Pinpoint the cell where the given text exists, returning its (X, Y) midpoint coordinate. 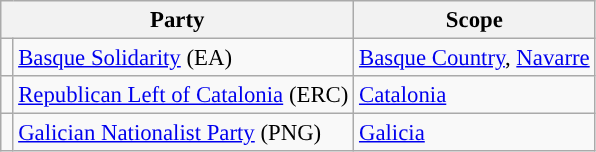
Republican Left of Catalonia (ERC) (184, 95)
Catalonia (474, 95)
Scope (474, 20)
Galicia (474, 133)
Galician Nationalist Party (PNG) (184, 133)
Basque Solidarity (EA) (184, 58)
Basque Country, Navarre (474, 58)
Party (178, 20)
